Identify which cell holds the provided text, then report its (X, Y) central coordinate. 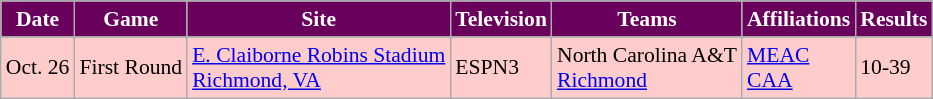
Oct. 26 (38, 68)
First Round (130, 68)
North Carolina A&TRichmond (647, 68)
E. Claiborne Robins StadiumRichmond, VA (318, 68)
Teams (647, 19)
Television (501, 19)
Date (38, 19)
Results (894, 19)
10-39 (894, 68)
Game (130, 19)
MEACCAA (798, 68)
Affiliations (798, 19)
Site (318, 19)
ESPN3 (501, 68)
